Detect which cell encompasses the target text, then output its (X, Y) center coordinate. 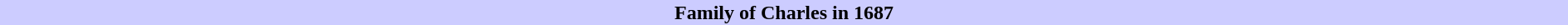
Family of Charles in 1687 (784, 12)
